Find where the given text appears and provide that cell's center as [X, Y] coordinate. 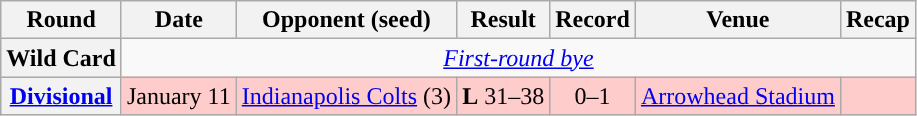
Recap [878, 20]
Indianapolis Colts (3) [346, 96]
0–1 [593, 96]
Venue [738, 20]
Date [178, 20]
Result [504, 20]
Opponent (seed) [346, 20]
January 11 [178, 96]
Round [62, 20]
Wild Card [62, 58]
L 31–38 [504, 96]
Record [593, 20]
Arrowhead Stadium [738, 96]
First-round bye [518, 58]
Divisional [62, 96]
